Pinpoint the cell where the given text exists, returning its (X, Y) midpoint coordinate. 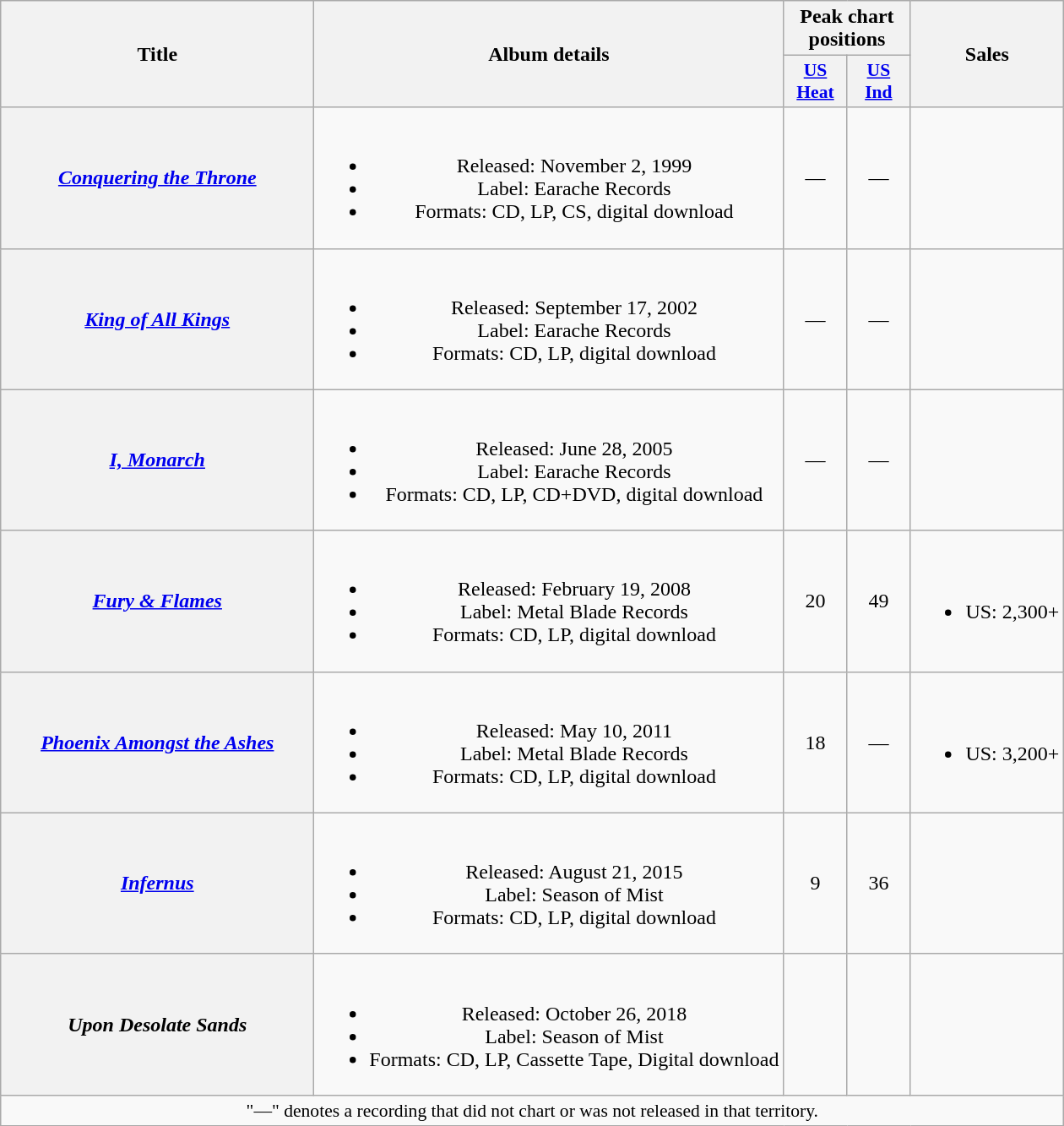
Sales (987, 54)
Peak chart positions (847, 29)
Title (157, 54)
18 (816, 742)
Upon Desolate Sands (157, 1024)
49 (878, 601)
Fury & Flames (157, 601)
Released: October 26, 2018Label: Season of MistFormats: CD, LP, Cassette Tape, Digital download (549, 1024)
USHeat (816, 81)
"—" denotes a recording that did not chart or was not released in that territory. (532, 1110)
9 (816, 884)
I, Monarch (157, 460)
Album details (549, 54)
Released: May 10, 2011Label: Metal Blade RecordsFormats: CD, LP, digital download (549, 742)
20 (816, 601)
US: 2,300+ (987, 601)
Infernus (157, 884)
USInd (878, 81)
US: 3,200+ (987, 742)
Released: November 2, 1999Label: Earache RecordsFormats: CD, LP, CS, digital download (549, 177)
Released: August 21, 2015Label: Season of MistFormats: CD, LP, digital download (549, 884)
Released: June 28, 2005Label: Earache RecordsFormats: CD, LP, CD+DVD, digital download (549, 460)
Conquering the Throne (157, 177)
Phoenix Amongst the Ashes (157, 742)
Released: February 19, 2008Label: Metal Blade RecordsFormats: CD, LP, digital download (549, 601)
Released: September 17, 2002Label: Earache RecordsFormats: CD, LP, digital download (549, 319)
36 (878, 884)
King of All Kings (157, 319)
